Return (x, y) of the center of cell containing provided text 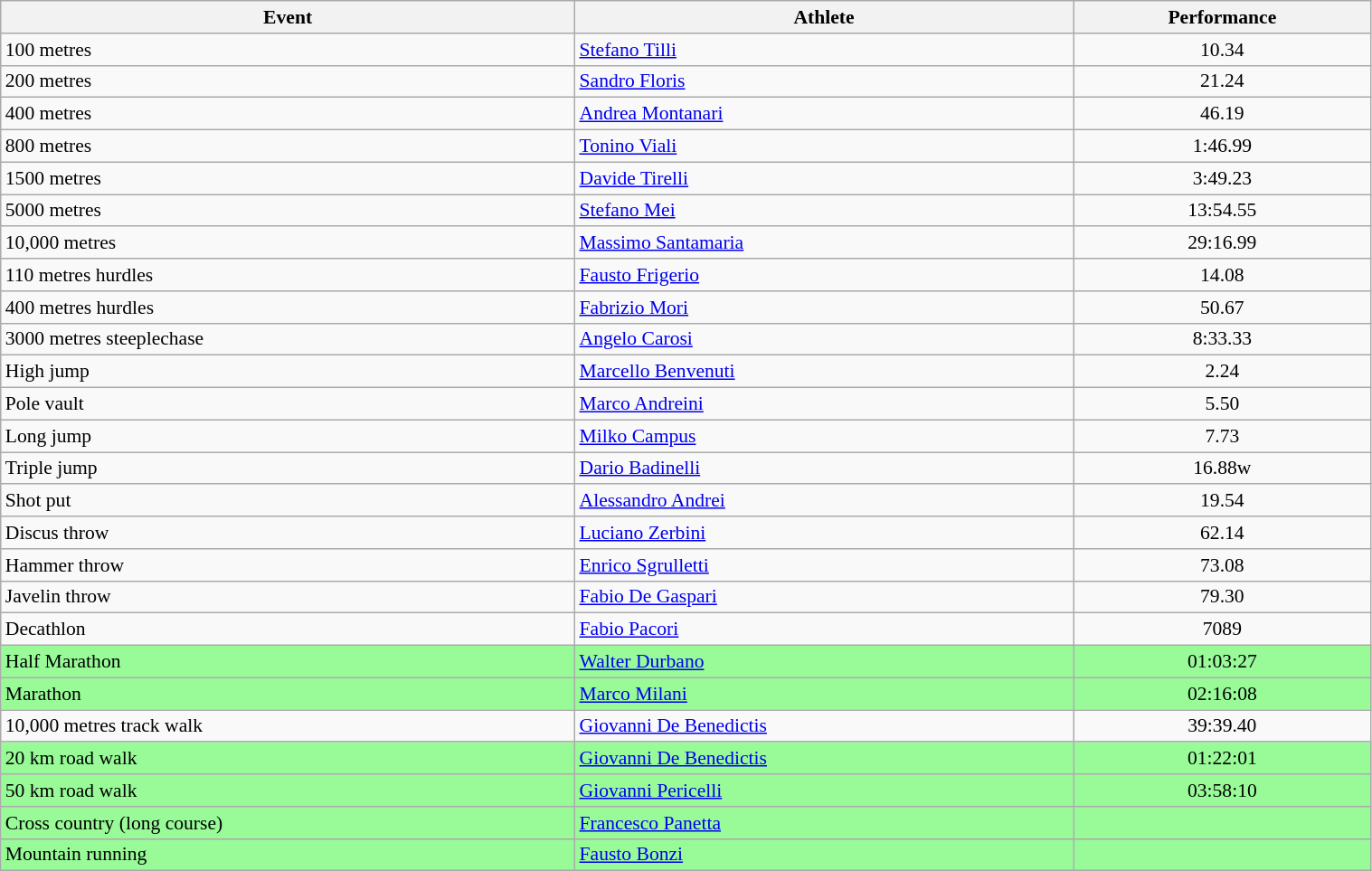
Athlete (823, 17)
03:58:10 (1223, 791)
Francesco Panetta (823, 823)
1500 metres (288, 178)
Walter Durbano (823, 662)
Discus throw (288, 533)
3:49.23 (1223, 178)
50 km road walk (288, 791)
62.14 (1223, 533)
10,000 metres (288, 243)
79.30 (1223, 597)
Giovanni Pericelli (823, 791)
400 metres hurdles (288, 308)
2.24 (1223, 372)
14.08 (1223, 275)
Davide Tirelli (823, 178)
Shot put (288, 501)
100 metres (288, 50)
200 metres (288, 81)
73.08 (1223, 565)
1:46.99 (1223, 147)
Marco Milani (823, 694)
46.19 (1223, 114)
20 km road walk (288, 759)
50.67 (1223, 308)
Enrico Sgrulletti (823, 565)
Event (288, 17)
Fabio De Gaspari (823, 597)
16.88w (1223, 469)
Andrea Montanari (823, 114)
Marcello Benvenuti (823, 372)
Alessandro Andrei (823, 501)
Triple jump (288, 469)
02:16:08 (1223, 694)
Massimo Santamaria (823, 243)
13:54.55 (1223, 211)
7089 (1223, 630)
Sandro Floris (823, 81)
10.34 (1223, 50)
Dario Badinelli (823, 469)
Stefano Mei (823, 211)
Tonino Viali (823, 147)
10,000 metres track walk (288, 726)
Marathon (288, 694)
400 metres (288, 114)
Fausto Bonzi (823, 855)
01:03:27 (1223, 662)
110 metres hurdles (288, 275)
5.50 (1223, 404)
Marco Andreini (823, 404)
Pole vault (288, 404)
8:33.33 (1223, 339)
Angelo Carosi (823, 339)
Javelin throw (288, 597)
7.73 (1223, 436)
Long jump (288, 436)
29:16.99 (1223, 243)
21.24 (1223, 81)
Fausto Frigerio (823, 275)
Luciano Zerbini (823, 533)
01:22:01 (1223, 759)
Stefano Tilli (823, 50)
Hammer throw (288, 565)
19.54 (1223, 501)
Fabio Pacori (823, 630)
Mountain running (288, 855)
Cross country (long course) (288, 823)
Fabrizio Mori (823, 308)
Half Marathon (288, 662)
5000 metres (288, 211)
39:39.40 (1223, 726)
Decathlon (288, 630)
800 metres (288, 147)
Performance (1223, 17)
High jump (288, 372)
Milko Campus (823, 436)
3000 metres steeplechase (288, 339)
